Find where the given text appears and provide that cell's center as (X, Y) coordinate. 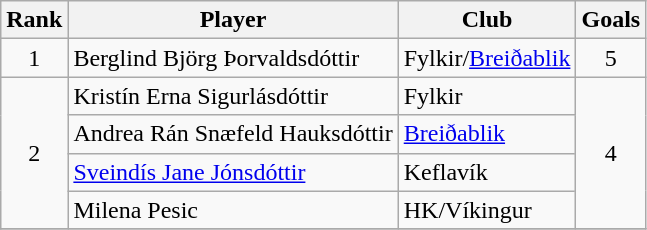
Fylkir (487, 96)
Breiðablik (487, 134)
Club (487, 20)
Berglind Björg Þorvaldsdóttir (233, 58)
Player (233, 20)
Sveindís Jane Jónsdóttir (233, 172)
Goals (611, 20)
Fylkir/Breiðablik (487, 58)
HK/Víkingur (487, 210)
Rank (34, 20)
Kristín Erna Sigurlásdóttir (233, 96)
Andrea Rán Snæfeld Hauksdóttir (233, 134)
4 (611, 153)
1 (34, 58)
5 (611, 58)
2 (34, 153)
Milena Pesic (233, 210)
Keflavík (487, 172)
